Scan for the cell matching the given text and deliver its [x, y] coordinate at center. 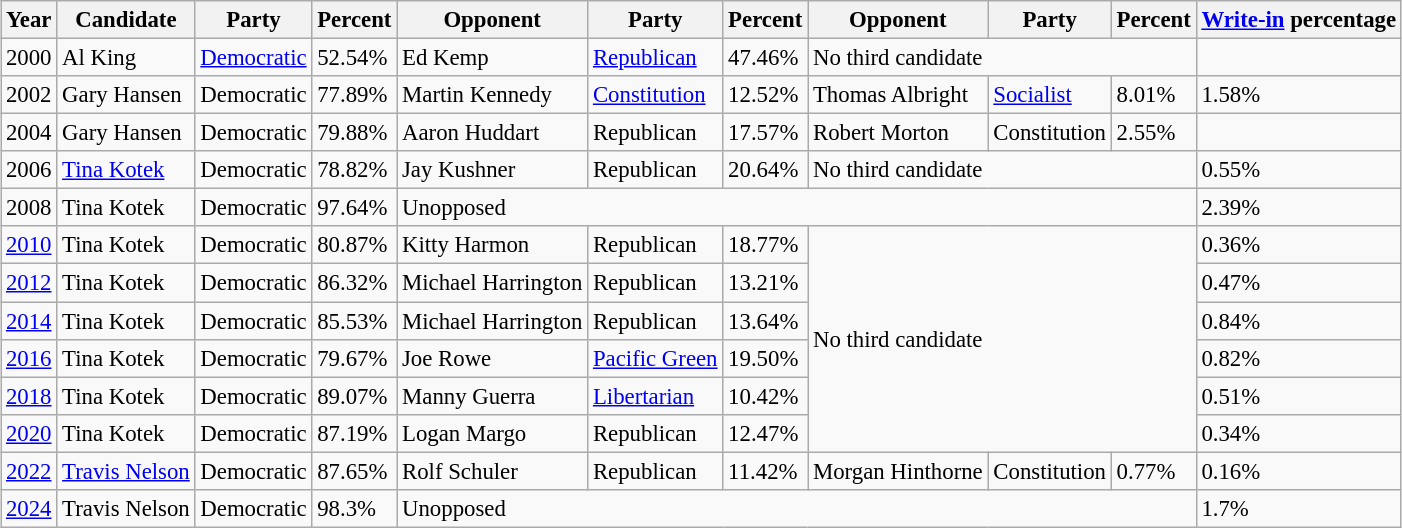
Martin Kennedy [492, 95]
97.64% [354, 208]
2.39% [1298, 208]
Logan Margo [492, 433]
Year [29, 20]
19.50% [766, 358]
11.42% [766, 471]
2006 [29, 170]
Morgan Hinthorne [898, 471]
Libertarian [656, 396]
Joe Rowe [492, 358]
85.53% [354, 321]
Ed Kemp [492, 57]
47.46% [766, 57]
2002 [29, 95]
13.64% [766, 321]
1.58% [1298, 95]
Thomas Albright [898, 95]
Aaron Huddart [492, 133]
10.42% [766, 396]
78.82% [354, 170]
0.55% [1298, 170]
2004 [29, 133]
0.16% [1298, 471]
0.36% [1298, 245]
Kitty Harmon [492, 245]
13.21% [766, 283]
Rolf Schuler [492, 471]
2024 [29, 508]
79.88% [354, 133]
18.77% [766, 245]
80.87% [354, 245]
20.64% [766, 170]
0.34% [1298, 433]
2018 [29, 396]
79.67% [354, 358]
Robert Morton [898, 133]
2000 [29, 57]
2016 [29, 358]
0.77% [1154, 471]
89.07% [354, 396]
0.47% [1298, 283]
12.47% [766, 433]
2014 [29, 321]
0.84% [1298, 321]
2008 [29, 208]
87.19% [354, 433]
98.3% [354, 508]
17.57% [766, 133]
Write-in percentage [1298, 20]
2.55% [1154, 133]
Pacific Green [656, 358]
86.32% [354, 283]
Socialist [1050, 95]
2022 [29, 471]
0.51% [1298, 396]
Al King [126, 57]
87.65% [354, 471]
Manny Guerra [492, 396]
77.89% [354, 95]
12.52% [766, 95]
1.7% [1298, 508]
8.01% [1154, 95]
2010 [29, 245]
52.54% [354, 57]
0.82% [1298, 358]
Candidate [126, 20]
2012 [29, 283]
Jay Kushner [492, 170]
2020 [29, 433]
